Return the [X, Y] coordinate for the center point of the cell that contains the specified text.  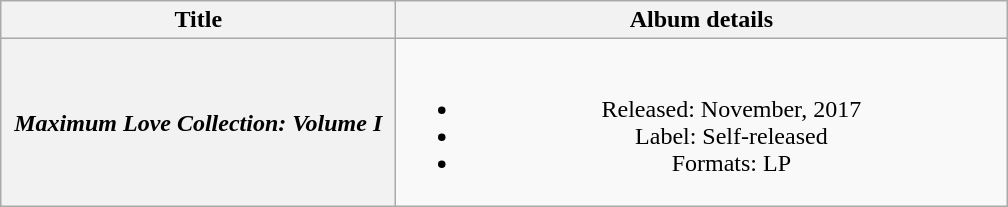
Album details [702, 20]
Released: November, 2017Label: Self-releasedFormats: LP [702, 122]
Title [198, 20]
Maximum Love Collection: Volume I [198, 122]
